Extract the [x, y] coordinate from the center of the cell holding the provided text.  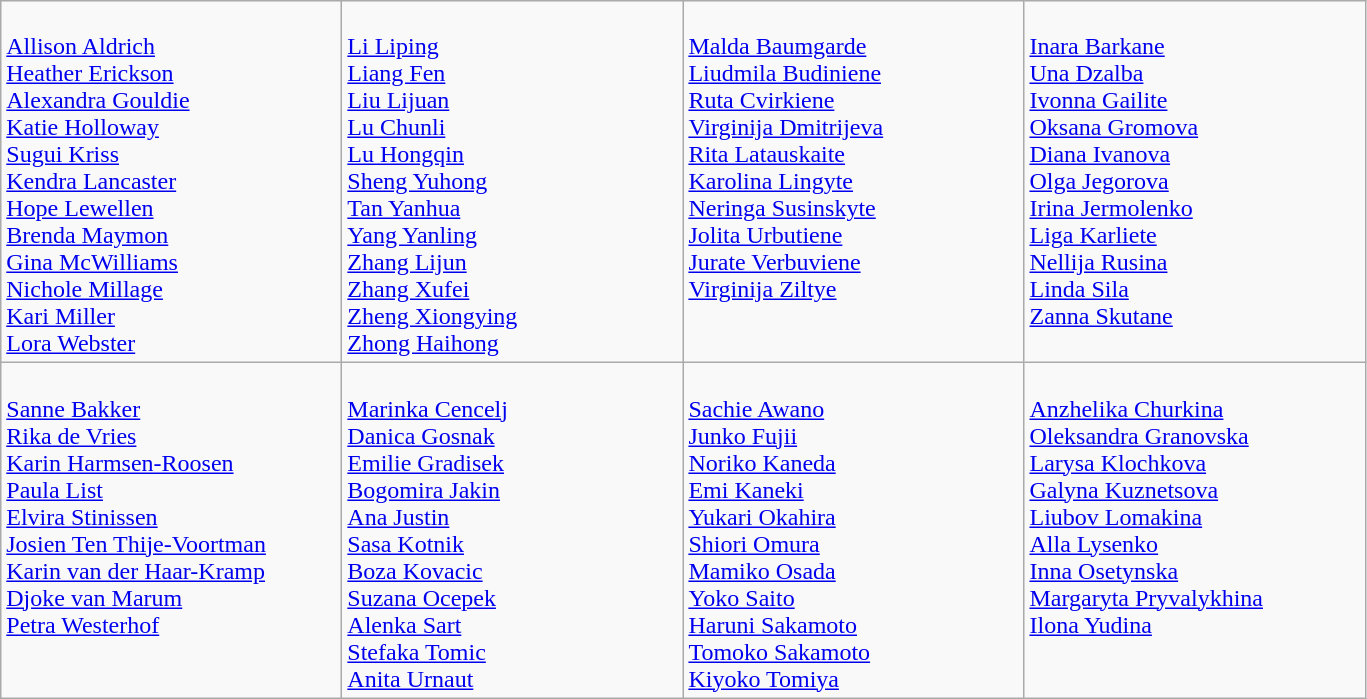
Marinka Cencelj Danica Gosnak Emilie Gradisek Bogomira Jakin Ana Justin Sasa Kotnik Boza Kovacic Suzana Ocepek Alenka Sart Stefaka Tomic Anita Urnaut [512, 530]
Li Liping Liang Fen Liu Lijuan Lu Chunli Lu Hongqin Sheng Yuhong Tan Yanhua Yang Yanling Zhang Lijun Zhang Xufei Zheng Xiongying Zhong Haihong [512, 182]
Sachie Awano Junko Fujii Noriko Kaneda Emi Kaneki Yukari Okahira Shiori Omura Mamiko Osada Yoko Saito Haruni Sakamoto Tomoko Sakamoto Kiyoko Tomiya [854, 530]
